Capture the cell that displays the provided text and extract its (X, Y) central coordinate. 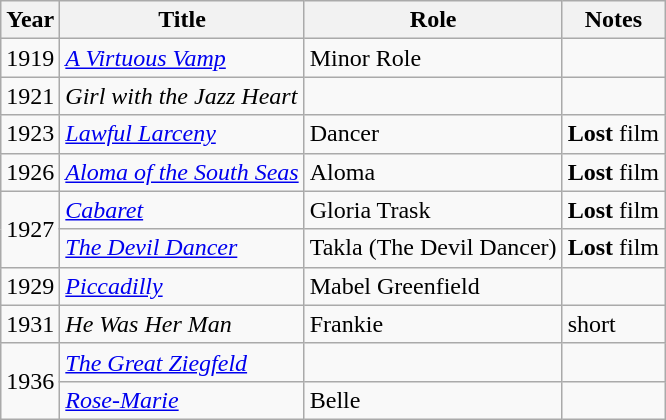
1936 (30, 381)
Notes (613, 20)
Lawful Larceny (182, 134)
Role (433, 20)
Dancer (433, 134)
A Virtuous Vamp (182, 58)
1927 (30, 229)
Aloma of the South Seas (182, 172)
Mabel Greenfield (433, 286)
1929 (30, 286)
Takla (The Devil Dancer) (433, 248)
Title (182, 20)
1931 (30, 324)
Aloma (433, 172)
short (613, 324)
1926 (30, 172)
1923 (30, 134)
1921 (30, 96)
Frankie (433, 324)
Year (30, 20)
1919 (30, 58)
Rose-Marie (182, 400)
He Was Her Man (182, 324)
Cabaret (182, 210)
Belle (433, 400)
Piccadilly (182, 286)
The Devil Dancer (182, 248)
Gloria Trask (433, 210)
Minor Role (433, 58)
The Great Ziegfeld (182, 362)
Girl with the Jazz Heart (182, 96)
